Return the (X, Y) coordinate for the center point of the cell that contains the specified text.  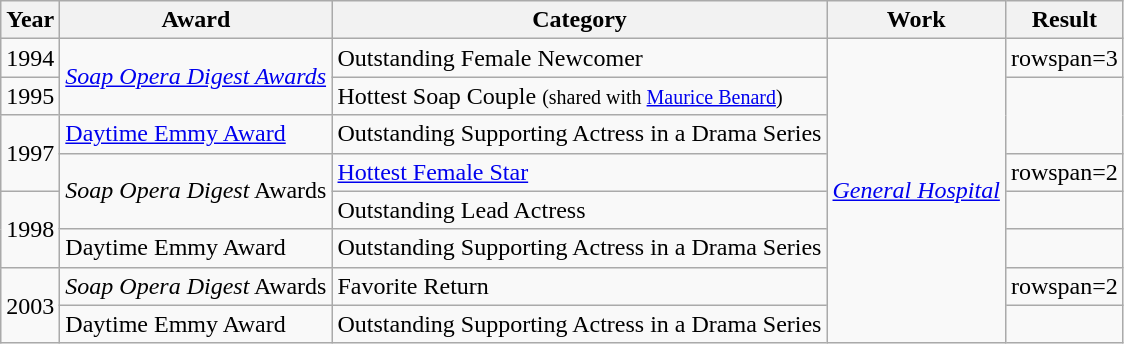
1994 (30, 58)
Work (916, 20)
rowspan=3 (1064, 58)
Year (30, 20)
Hottest Soap Couple (shared with Maurice Benard) (580, 96)
1997 (30, 153)
1995 (30, 96)
Award (196, 20)
1998 (30, 229)
Category (580, 20)
Hottest Female Star (580, 172)
General Hospital (916, 191)
2003 (30, 305)
Result (1064, 20)
Favorite Return (580, 286)
Outstanding Lead Actress (580, 210)
Outstanding Female Newcomer (580, 58)
